Find where the given text appears and provide that cell's center as [x, y] coordinate. 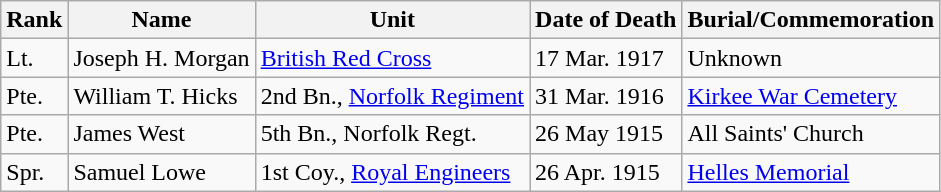
26 May 1915 [606, 134]
2nd Bn., Norfolk Regiment [392, 96]
Joseph H. Morgan [162, 58]
Rank [34, 20]
5th Bn., Norfolk Regt. [392, 134]
Samuel Lowe [162, 172]
31 Mar. 1916 [606, 96]
Spr. [34, 172]
British Red Cross [392, 58]
Helles Memorial [811, 172]
Date of Death [606, 20]
17 Mar. 1917 [606, 58]
1st Coy., Royal Engineers [392, 172]
Unit [392, 20]
Name [162, 20]
26 Apr. 1915 [606, 172]
Lt. [34, 58]
Unknown [811, 58]
All Saints' Church [811, 134]
Burial/Commemoration [811, 20]
James West [162, 134]
Kirkee War Cemetery [811, 96]
William T. Hicks [162, 96]
